For the text-containing cell, return its midpoint in (x, y) coordinate format. 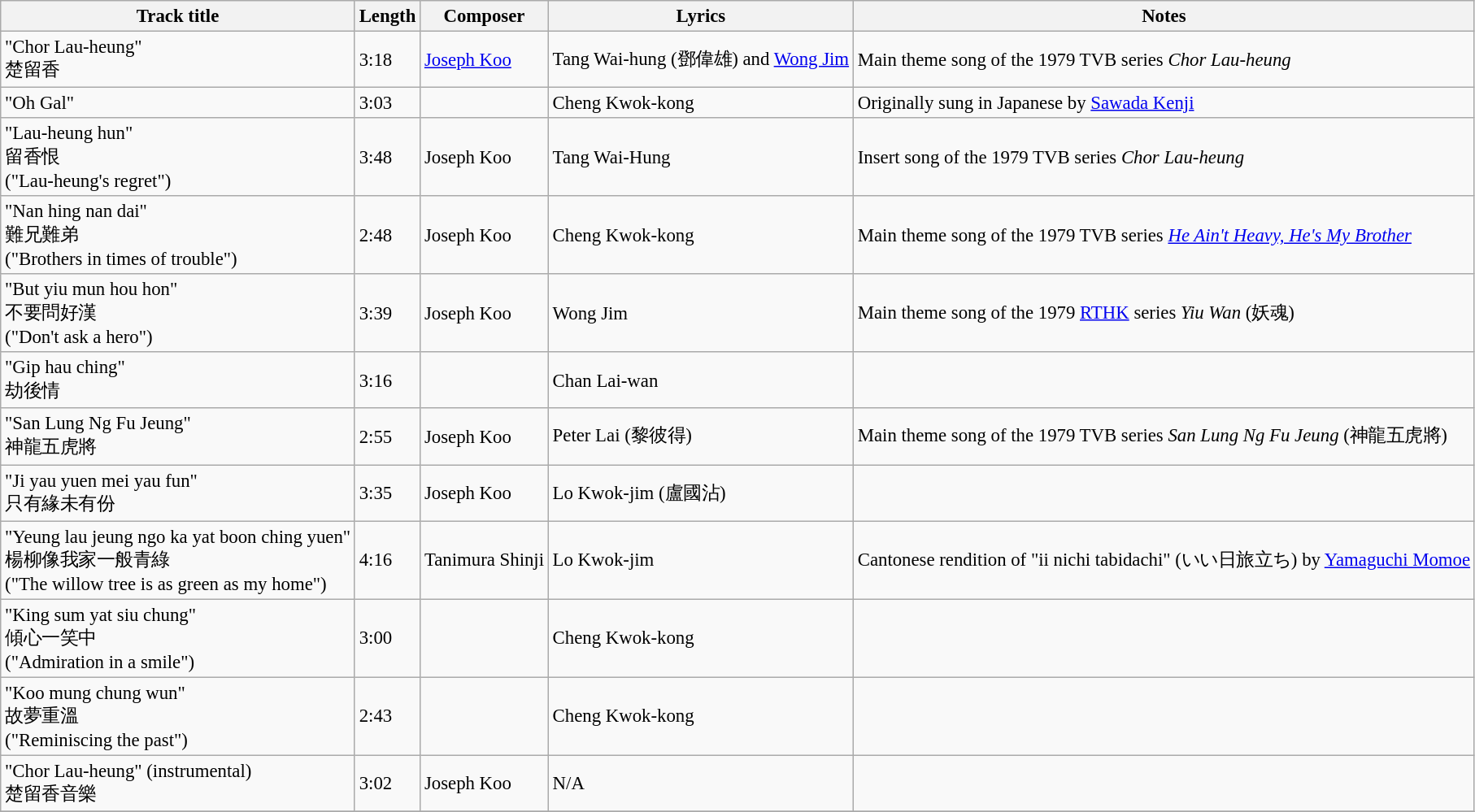
Main theme song of the 1979 TVB series San Lung Ng Fu Jeung (神龍五虎將) (1164, 437)
Main theme song of the 1979 RTHK series Yiu Wan (妖魂) (1164, 313)
Cantonese rendition of "ii nichi tabidachi" (いい日旅立ち) by Yamaguchi Momoe (1164, 560)
"Lau-heung hun"留香恨("Lau-heung's regret") (178, 157)
"Ji yau yuen mei yau fun"只有緣未有份 (178, 493)
"Gip hau ching"劫後情 (178, 380)
Composer (485, 16)
3:18 (387, 60)
Notes (1164, 16)
Length (387, 16)
Tang Wai-hung (鄧偉雄) and Wong Jim (701, 60)
Tang Wai-Hung (701, 157)
Tanimura Shinji (485, 560)
"Chor Lau-heung" (instrumental)楚留香音樂 (178, 784)
"Koo mung chung wun"故夢重溫("Reminiscing the past") (178, 716)
"Oh Gal" (178, 103)
Main theme song of the 1979 TVB series Chor Lau-heung (1164, 60)
3:03 (387, 103)
3:39 (387, 313)
2:55 (387, 437)
Main theme song of the 1979 TVB series He Ain't Heavy, He's My Brother (1164, 235)
3:00 (387, 638)
"But yiu mun hou hon"不要問好漢("Don't ask a hero") (178, 313)
3:35 (387, 493)
"Chor Lau-heung"楚留香 (178, 60)
"Nan hing nan dai"難兄難弟("Brothers in times of trouble") (178, 235)
Lyrics (701, 16)
Lo Kwok-jim (盧國沾) (701, 493)
2:43 (387, 716)
"Yeung lau jeung ngo ka yat boon ching yuen"楊柳像我家一般青綠("The willow tree is as green as my home") (178, 560)
"King sum yat siu chung"傾心一笑中("Admiration in a smile") (178, 638)
3:16 (387, 380)
Lo Kwok-jim (701, 560)
Insert song of the 1979 TVB series Chor Lau-heung (1164, 157)
3:48 (387, 157)
Originally sung in Japanese by Sawada Kenji (1164, 103)
Track title (178, 16)
4:16 (387, 560)
Chan Lai-wan (701, 380)
3:02 (387, 784)
Peter Lai (黎彼得) (701, 437)
Wong Jim (701, 313)
2:48 (387, 235)
"San Lung Ng Fu Jeung"神龍五虎將 (178, 437)
N/A (701, 784)
